For the text-containing cell, return its midpoint in (x, y) coordinate format. 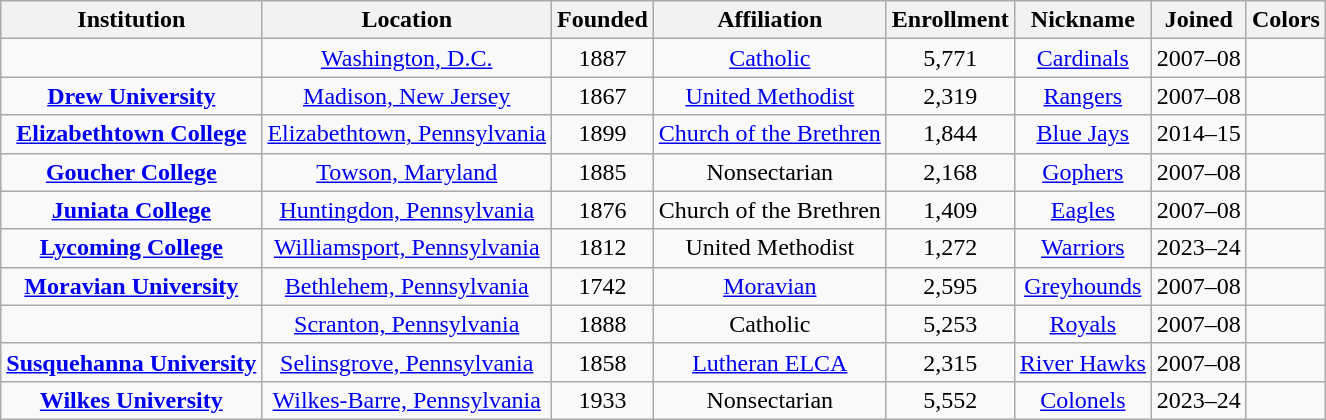
1887 (603, 58)
Enrollment (950, 20)
1,409 (950, 210)
Selinsgrove, Pennsylvania (407, 362)
1888 (603, 324)
1885 (603, 172)
Bethlehem, Pennsylvania (407, 286)
Lycoming College (132, 248)
Eagles (1082, 210)
Joined (1198, 20)
1867 (603, 96)
Williamsport, Pennsylvania (407, 248)
Goucher College (132, 172)
2,315 (950, 362)
Colonels (1082, 400)
1,272 (950, 248)
Moravian (770, 286)
2014–15 (1198, 134)
Lutheran ELCA (770, 362)
Royals (1082, 324)
Cardinals (1082, 58)
5,552 (950, 400)
Scranton, Pennsylvania (407, 324)
Rangers (1082, 96)
Towson, Maryland (407, 172)
Nickname (1082, 20)
Huntingdon, Pennsylvania (407, 210)
Drew University (132, 96)
Founded (603, 20)
Greyhounds (1082, 286)
5,253 (950, 324)
1858 (603, 362)
1933 (603, 400)
2,595 (950, 286)
Location (407, 20)
Affiliation (770, 20)
Wilkes University (132, 400)
Madison, New Jersey (407, 96)
Institution (132, 20)
Wilkes-Barre, Pennsylvania (407, 400)
5,771 (950, 58)
Colors (1286, 20)
1812 (603, 248)
Gophers (1082, 172)
2,319 (950, 96)
River Hawks (1082, 362)
1,844 (950, 134)
Moravian University (132, 286)
Elizabethtown College (132, 134)
1899 (603, 134)
2,168 (950, 172)
Blue Jays (1082, 134)
Washington, D.C. (407, 58)
Warriors (1082, 248)
1742 (603, 286)
Susquehanna University (132, 362)
1876 (603, 210)
Juniata College (132, 210)
Elizabethtown, Pennsylvania (407, 134)
